Scan for the cell matching the given text and deliver its (x, y) coordinate at center. 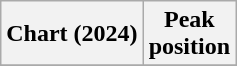
Chart (2024) (72, 34)
Peakposition (189, 34)
